Identify which cell holds the provided text, then report its [X, Y] central coordinate. 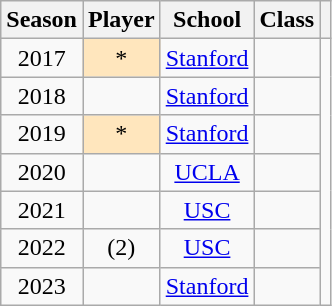
2022 [42, 248]
2018 [42, 96]
2021 [42, 210]
School [207, 20]
Class [287, 20]
2019 [42, 134]
Player [121, 20]
(2) [121, 248]
Season [42, 20]
UCLA [207, 172]
2017 [42, 58]
2023 [42, 286]
2020 [42, 172]
